Determine the [x, y] coordinate at the center of the cell enclosing the given text.  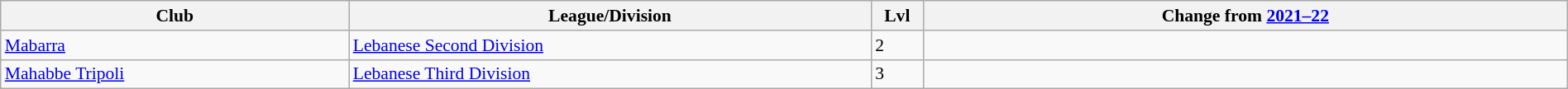
Lebanese Second Division [610, 45]
Lvl [896, 16]
Change from 2021–22 [1245, 16]
3 [896, 74]
Mabarra [175, 45]
2 [896, 45]
Club [175, 16]
Lebanese Third Division [610, 74]
League/Division [610, 16]
Mahabbe Tripoli [175, 74]
